Search for the cell housing the specified text and yield its [X, Y] center coordinate. 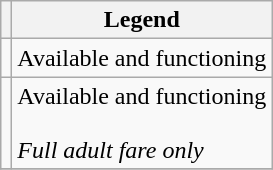
Available and functioning [142, 58]
Available and functioningFull adult fare only [142, 123]
Legend [142, 20]
